Pinpoint the cell where the given text exists, returning its (X, Y) midpoint coordinate. 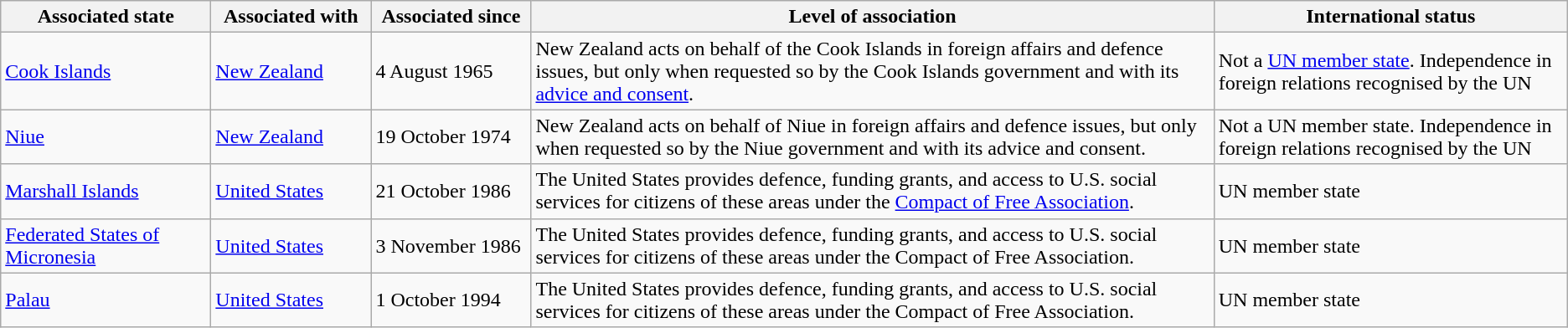
19 October 1974 (451, 137)
1 October 1994 (451, 300)
Associated since (451, 17)
21 October 1986 (451, 191)
Associated state (106, 17)
Marshall Islands (106, 191)
Associated with (291, 17)
Niue (106, 137)
4 August 1965 (451, 71)
International status (1390, 17)
3 November 1986 (451, 246)
Cook Islands (106, 71)
Federated States of Micronesia (106, 246)
Level of association (873, 17)
Palau (106, 300)
